Extract the [x, y] coordinate from the center of the cell holding the provided text.  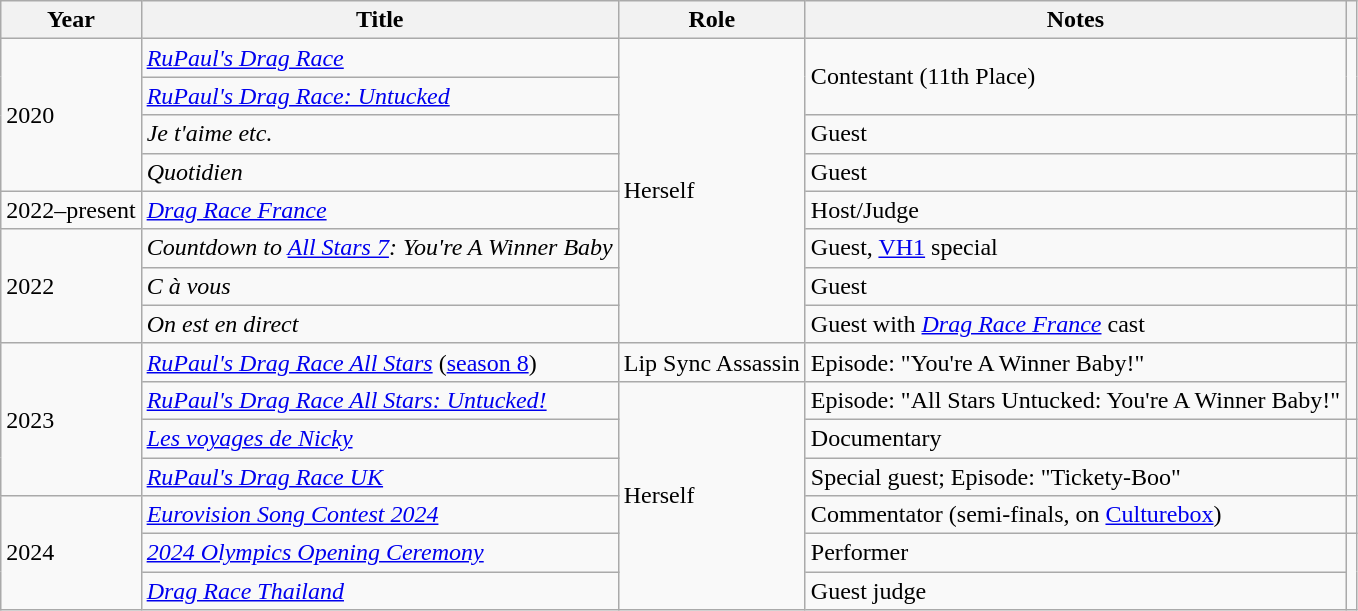
RuPaul's Drag Race UK [380, 477]
Guest, VH1 special [1075, 248]
RuPaul's Drag Race: Untucked [380, 96]
Role [712, 20]
Guest judge [1075, 591]
Title [380, 20]
Documentary [1075, 438]
Year [71, 20]
Episode: "All Stars Untucked: You're A Winner Baby!" [1075, 400]
Je t'aime etc. [380, 134]
C à vous [380, 286]
2020 [71, 115]
2023 [71, 419]
Notes [1075, 20]
Drag Race France [380, 210]
Les voyages de Nicky [380, 438]
Eurovision Song Contest 2024 [380, 515]
RuPaul's Drag Race All Stars: Untucked! [380, 400]
RuPaul's Drag Race All Stars (season 8) [380, 362]
Countdown to All Stars 7: You're A Winner Baby [380, 248]
Lip Sync Assassin [712, 362]
2024 Olympics Opening Ceremony [380, 553]
RuPaul's Drag Race [380, 58]
Episode: "You're A Winner Baby!" [1075, 362]
Performer [1075, 553]
Host/Judge [1075, 210]
Special guest; Episode: "Tickety-Boo" [1075, 477]
On est en direct [380, 324]
2022 [71, 286]
Drag Race Thailand [380, 591]
Contestant (11th Place) [1075, 77]
Commentator (semi-finals, on Culturebox) [1075, 515]
Quotidien [380, 172]
2022–present [71, 210]
Guest with Drag Race France cast [1075, 324]
2024 [71, 553]
